Return the [x, y] coordinate for the center point of the cell that contains the specified text.  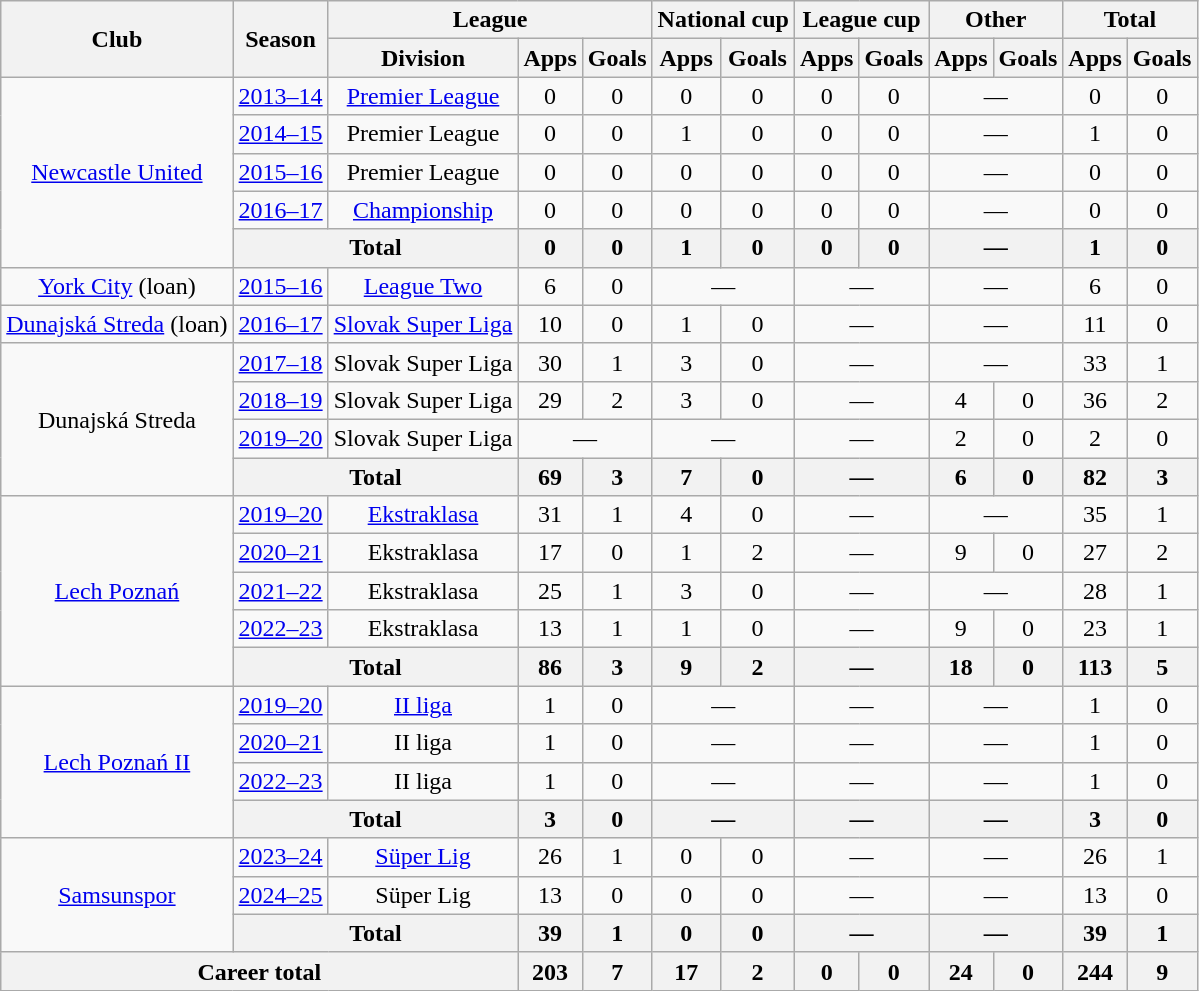
24 [961, 971]
86 [550, 667]
35 [1095, 515]
Samsunspor [117, 895]
Career total [260, 971]
Championship [423, 210]
25 [550, 591]
5 [1162, 667]
36 [1095, 400]
18 [961, 667]
2014–15 [280, 134]
29 [550, 400]
Dunajská Streda (loan) [117, 324]
League cup [861, 20]
York City (loan) [117, 286]
10 [550, 324]
27 [1095, 553]
2013–14 [280, 96]
National cup [723, 20]
Lech Poznań II [117, 762]
2024–25 [280, 895]
28 [1095, 591]
League Two [423, 286]
244 [1095, 971]
Dunajská Streda [117, 419]
2023–24 [280, 857]
2021–22 [280, 591]
30 [550, 362]
League [490, 20]
33 [1095, 362]
203 [550, 971]
69 [550, 477]
2018–19 [280, 400]
23 [1095, 629]
11 [1095, 324]
Newcastle United [117, 172]
Lech Poznań [117, 591]
31 [550, 515]
2017–18 [280, 362]
Division [423, 58]
Season [280, 39]
Other [996, 20]
Club [117, 39]
82 [1095, 477]
113 [1095, 667]
